Search for the cell housing the specified text and yield its [x, y] center coordinate. 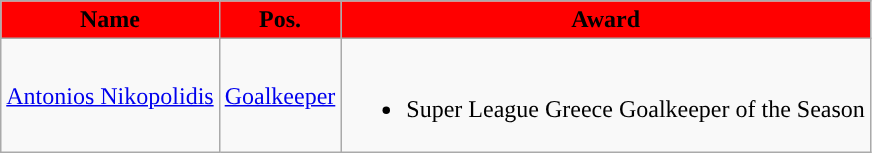
Goalkeeper [280, 96]
Name [110, 20]
Antonios Nikopolidis [110, 96]
Award [606, 20]
Super League Greece Goalkeeper of the Season [606, 96]
Pos. [280, 20]
